Extract the [X, Y] coordinate from the center of the cell holding the provided text.  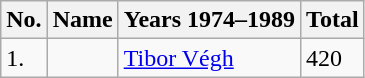
Tibor Végh [209, 58]
420 [333, 58]
Total [333, 20]
Name [82, 20]
1. [24, 58]
Years 1974–1989 [209, 20]
No. [24, 20]
